Pinpoint the cell where the given text exists, returning its (X, Y) midpoint coordinate. 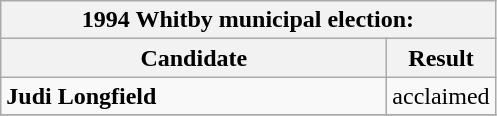
1994 Whitby municipal election: (248, 20)
Result (441, 58)
Judi Longfield (194, 96)
acclaimed (441, 96)
Candidate (194, 58)
